Find where the given text appears and provide that cell's center as [x, y] coordinate. 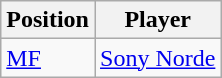
Position [48, 20]
Sony Norde [157, 58]
Player [157, 20]
MF [48, 58]
